Output the [X, Y] coordinate of the center of the cell containing the given text.  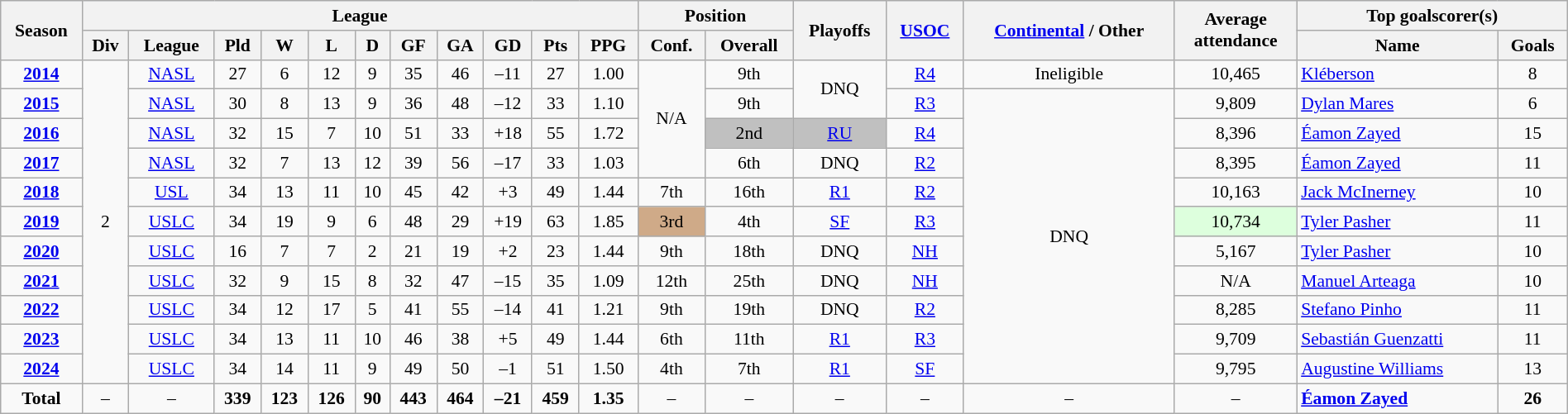
2023 [41, 340]
123 [284, 398]
–21 [508, 398]
2022 [41, 310]
+3 [508, 193]
Dylan Mares [1398, 104]
1.09 [609, 281]
Playoffs [840, 30]
39 [414, 163]
Jack McInerney [1398, 193]
2018 [41, 193]
45 [414, 193]
16 [238, 251]
+5 [508, 340]
5,167 [1236, 251]
14 [284, 369]
90 [372, 398]
17 [331, 310]
12th [672, 281]
339 [238, 398]
8,395 [1236, 163]
Position [715, 16]
Div [106, 45]
Pld [238, 45]
9,809 [1236, 104]
25th [749, 281]
30 [238, 104]
Ineligible [1068, 74]
–17 [508, 163]
1.03 [609, 163]
38 [460, 340]
RU [840, 134]
Augustine Williams [1398, 369]
–1 [508, 369]
63 [556, 222]
GD [508, 45]
29 [460, 222]
2021 [41, 281]
2nd [749, 134]
464 [460, 398]
GF [414, 45]
+18 [508, 134]
–11 [508, 74]
Top goalscorer(s) [1432, 16]
Season [41, 30]
Sebastián Guenzatti [1398, 340]
2014 [41, 74]
9,709 [1236, 340]
GA [460, 45]
11th [749, 340]
36 [414, 104]
2024 [41, 369]
1.00 [609, 74]
Continental / Other [1068, 30]
9,795 [1236, 369]
18th [749, 251]
2020 [41, 251]
Stefano Pinho [1398, 310]
8,396 [1236, 134]
D [372, 45]
1.10 [609, 104]
2017 [41, 163]
1.35 [609, 398]
126 [331, 398]
21 [414, 251]
2015 [41, 104]
50 [460, 369]
+19 [508, 222]
Goals [1532, 45]
23 [556, 251]
1.85 [609, 222]
10,163 [1236, 193]
19th [749, 310]
1.21 [609, 310]
L [331, 45]
Name [1398, 45]
16th [749, 193]
–15 [508, 281]
8,285 [1236, 310]
10,734 [1236, 222]
USL [172, 193]
+2 [508, 251]
2019 [41, 222]
443 [414, 398]
1.50 [609, 369]
PPG [609, 45]
26 [1532, 398]
47 [460, 281]
5 [372, 310]
3rd [672, 222]
10,465 [1236, 74]
56 [460, 163]
–12 [508, 104]
42 [460, 193]
W [284, 45]
Pts [556, 45]
Kléberson [1398, 74]
Conf. [672, 45]
Average attendance [1236, 30]
Overall [749, 45]
–14 [508, 310]
459 [556, 398]
USOC [925, 30]
Total [41, 398]
2016 [41, 134]
Manuel Arteaga [1398, 281]
1.72 [609, 134]
